Extract the (X, Y) coordinate from the center of the cell holding the provided text.  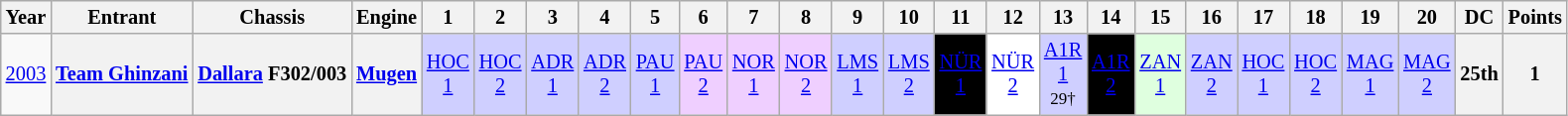
MAG2 (1427, 74)
18 (1316, 17)
2 (500, 17)
Entrant (121, 17)
ZAN1 (1160, 74)
11 (961, 17)
Mugen (387, 74)
NOR1 (754, 74)
A1R129† (1063, 74)
Points (1535, 17)
DC (1479, 17)
PAU1 (655, 74)
LMS1 (857, 74)
Engine (387, 17)
ZAN2 (1212, 74)
14 (1111, 17)
NÜR1 (961, 74)
Dallara F302/003 (272, 74)
8 (806, 17)
16 (1212, 17)
5 (655, 17)
PAU2 (703, 74)
3 (552, 17)
19 (1370, 17)
ADR1 (552, 74)
10 (909, 17)
6 (703, 17)
12 (1012, 17)
A1R2 (1111, 74)
NÜR2 (1012, 74)
NOR2 (806, 74)
7 (754, 17)
Chassis (272, 17)
LMS2 (909, 74)
ADR2 (605, 74)
MAG1 (1370, 74)
Team Ghinzani (121, 74)
2003 (26, 74)
9 (857, 17)
15 (1160, 17)
13 (1063, 17)
4 (605, 17)
25th (1479, 74)
17 (1264, 17)
20 (1427, 17)
Year (26, 17)
